Find where the given text appears and provide that cell's center as (X, Y) coordinate. 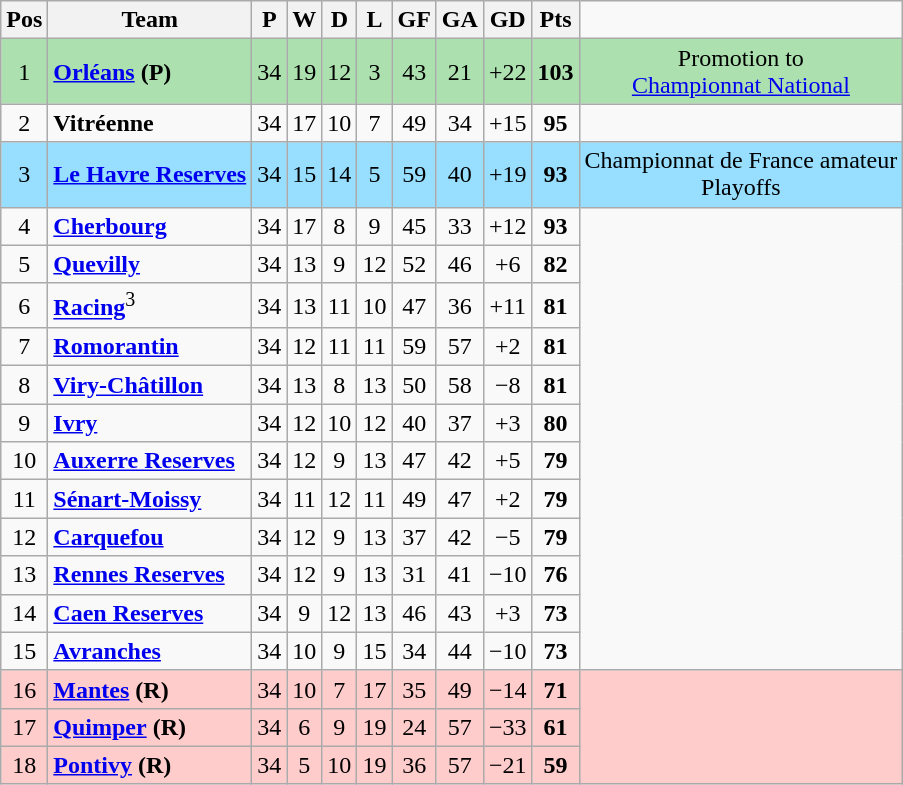
4 (24, 226)
Pontivy (R) (150, 765)
95 (556, 123)
−33 (508, 727)
Sénart-Moissy (150, 499)
16 (24, 689)
18 (24, 765)
2 (24, 123)
Carquefou (150, 537)
Team (150, 20)
Rennes Reserves (150, 575)
L (374, 20)
+12 (508, 226)
GF (414, 20)
52 (414, 264)
+11 (508, 306)
+6 (508, 264)
Cherbourg (150, 226)
Orléans (P) (150, 72)
GD (508, 20)
Mantes (R) (150, 689)
41 (460, 575)
GA (460, 20)
W (304, 20)
Quimper (R) (150, 727)
D (340, 20)
44 (460, 651)
+19 (508, 174)
80 (556, 423)
P (270, 20)
76 (556, 575)
−8 (508, 385)
61 (556, 727)
1 (24, 72)
Avranches (150, 651)
Le Havre Reserves (150, 174)
Vitréenne (150, 123)
71 (556, 689)
58 (460, 385)
Ivry (150, 423)
Pos (24, 20)
Caen Reserves (150, 613)
33 (460, 226)
Romorantin (150, 347)
−21 (508, 765)
24 (414, 727)
31 (414, 575)
Auxerre Reserves (150, 461)
Pts (556, 20)
45 (414, 226)
Quevilly (150, 264)
−5 (508, 537)
−14 (508, 689)
+22 (508, 72)
21 (460, 72)
Championnat de France amateur Playoffs (741, 174)
+5 (508, 461)
Viry-Châtillon (150, 385)
82 (556, 264)
+15 (508, 123)
35 (414, 689)
Promotion to Championnat National (741, 72)
50 (414, 385)
Racing3 (150, 306)
103 (556, 72)
